For the text-containing cell, return its midpoint in (X, Y) coordinate format. 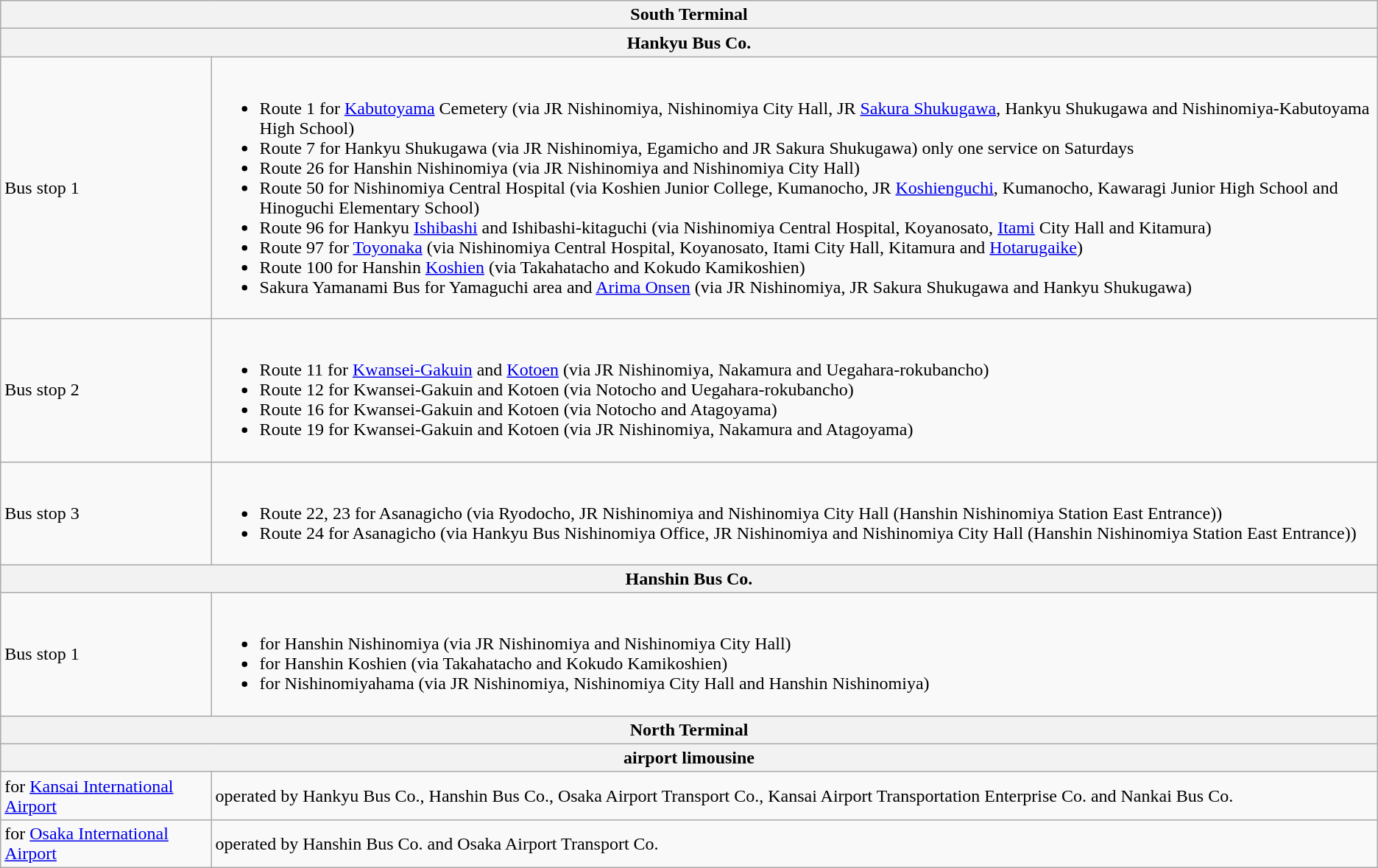
operated by Hanshin Bus Co. and Osaka Airport Transport Co. (794, 844)
Bus stop 3 (106, 513)
North Terminal (689, 730)
South Terminal (689, 15)
Bus stop 2 (106, 390)
for Kansai International Airport (106, 795)
airport limousine (689, 758)
Hankyu Bus Co. (689, 43)
Hanshin Bus Co. (689, 579)
for Osaka International Airport (106, 844)
operated by Hankyu Bus Co., Hanshin Bus Co., Osaka Airport Transport Co., Kansai Airport Transportation Enterprise Co. and Nankai Bus Co. (794, 795)
